For the text-containing cell, return its midpoint in (X, Y) coordinate format. 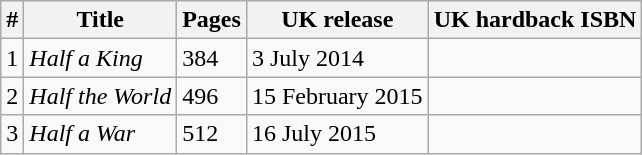
1 (12, 58)
Title (100, 20)
# (12, 20)
2 (12, 96)
Half the World (100, 96)
3 July 2014 (337, 58)
16 July 2015 (337, 134)
512 (212, 134)
Half a War (100, 134)
UK release (337, 20)
3 (12, 134)
Pages (212, 20)
384 (212, 58)
Half a King (100, 58)
UK hardback ISBN (535, 20)
496 (212, 96)
15 February 2015 (337, 96)
